Determine the [X, Y] coordinate at the center of the cell enclosing the given text.  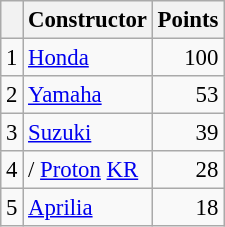
5 [12, 208]
28 [188, 170]
Honda [88, 58]
Aprilia [88, 208]
/ Proton KR [88, 170]
2 [12, 95]
53 [188, 95]
4 [12, 170]
3 [12, 133]
Suzuki [88, 133]
Constructor [88, 20]
100 [188, 58]
1 [12, 58]
Points [188, 20]
Yamaha [88, 95]
18 [188, 208]
39 [188, 133]
